Find where the given text appears and provide that cell's center as (x, y) coordinate. 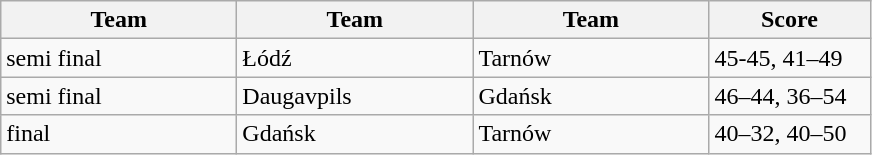
45-45, 41–49 (790, 58)
Score (790, 20)
40–32, 40–50 (790, 134)
46–44, 36–54 (790, 96)
Łódź (355, 58)
final (119, 134)
Daugavpils (355, 96)
